Return the (x, y) coordinate for the center point of the cell that contains the specified text.  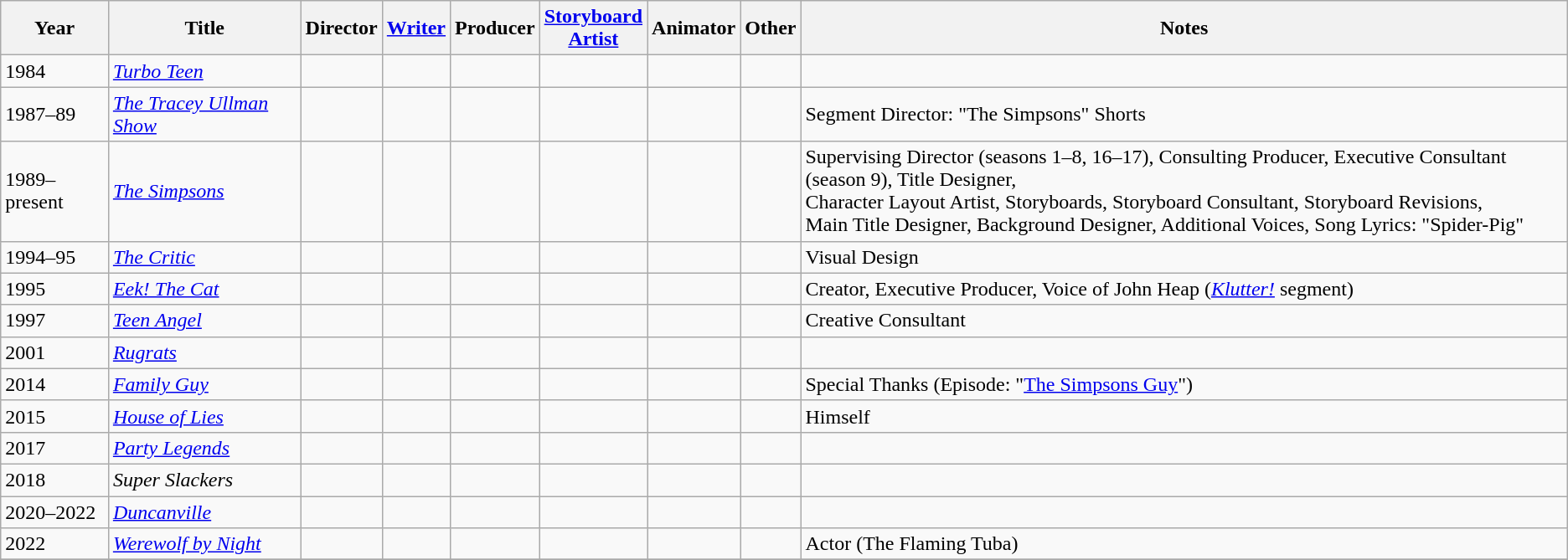
House of Lies (204, 416)
1995 (55, 289)
1994–95 (55, 257)
Duncanville (204, 511)
2022 (55, 544)
Party Legends (204, 448)
2014 (55, 384)
Creative Consultant (1184, 321)
Title (204, 28)
1987–89 (55, 114)
Director (342, 28)
Himself (1184, 416)
Writer (415, 28)
Turbo Teen (204, 71)
Animator (694, 28)
Werewolf by Night (204, 544)
Other (771, 28)
Creator, Executive Producer, Voice of John Heap (Klutter! segment) (1184, 289)
Teen Angel (204, 321)
2015 (55, 416)
1984 (55, 71)
The Tracey Ullman Show (204, 114)
2001 (55, 352)
Eek! The Cat (204, 289)
Family Guy (204, 384)
Producer (496, 28)
2017 (55, 448)
Special Thanks (Episode: "The Simpsons Guy") (1184, 384)
Visual Design (1184, 257)
Actor (The Flaming Tuba) (1184, 544)
1997 (55, 321)
The Critic (204, 257)
StoryboardArtist (593, 28)
Segment Director: "The Simpsons" Shorts (1184, 114)
Year (55, 28)
Super Slackers (204, 480)
Notes (1184, 28)
2018 (55, 480)
1989–present (55, 191)
2020–2022 (55, 511)
Rugrats (204, 352)
The Simpsons (204, 191)
